Scan for the cell matching the given text and deliver its (x, y) coordinate at center. 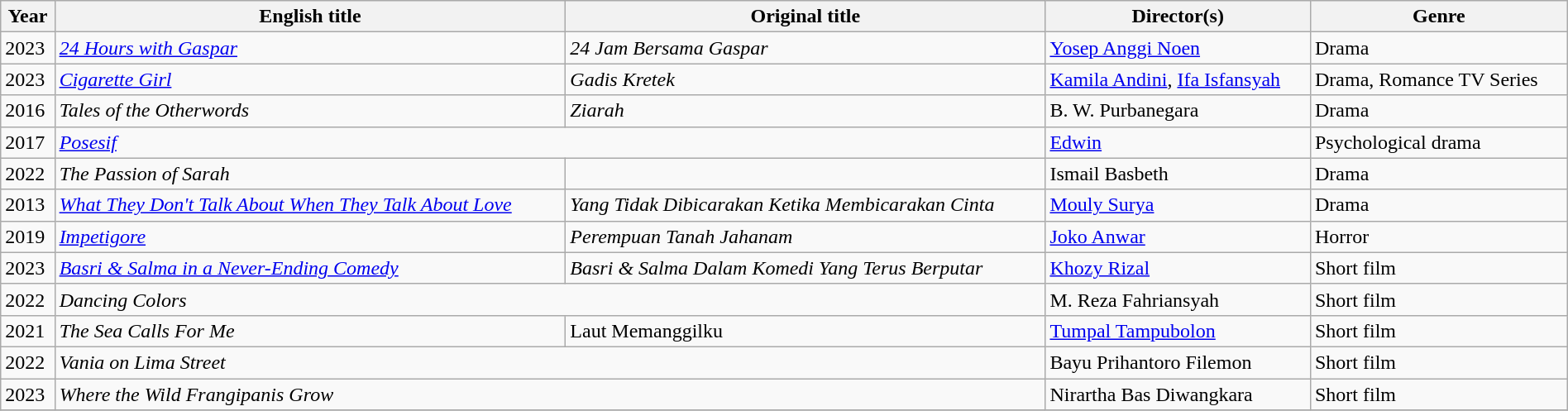
Bayu Prihantoro Filemon (1178, 362)
Posesif (550, 142)
Edwin (1178, 142)
Ziarah (806, 111)
Basri & Salma in a Never-Ending Comedy (310, 268)
Khozy Rizal (1178, 268)
Gadis Kretek (806, 79)
Kamila Andini, Ifa Isfansyah (1178, 79)
Cigarette Girl (310, 79)
Horror (1439, 237)
Dancing Colors (550, 299)
Laut Memanggilku (806, 331)
Mouly Surya (1178, 205)
24 Jam Bersama Gaspar (806, 48)
2019 (28, 237)
2016 (28, 111)
Drama, Romance TV Series (1439, 79)
Joko Anwar (1178, 237)
Yosep Anggi Noen (1178, 48)
Ismail Basbeth (1178, 174)
Tumpal Tampubolon (1178, 331)
2021 (28, 331)
Nirartha Bas Diwangkara (1178, 394)
The Passion of Sarah (310, 174)
Original title (806, 17)
2013 (28, 205)
Perempuan Tanah Jahanam (806, 237)
24 Hours with Gaspar (310, 48)
Where the Wild Frangipanis Grow (550, 394)
Tales of the Otherwords (310, 111)
Genre (1439, 17)
Impetigore (310, 237)
M. Reza Fahriansyah (1178, 299)
Director(s) (1178, 17)
English title (310, 17)
B. W. Purbanegara (1178, 111)
2017 (28, 142)
Vania on Lima Street (550, 362)
Year (28, 17)
The Sea Calls For Me (310, 331)
What They Don't Talk About When They Talk About Love (310, 205)
Yang Tidak Dibicarakan Ketika Membicarakan Cinta (806, 205)
Basri & Salma Dalam Komedi Yang Terus Berputar (806, 268)
Psychological drama (1439, 142)
